Output the [X, Y] coordinate of the center of the cell containing the given text.  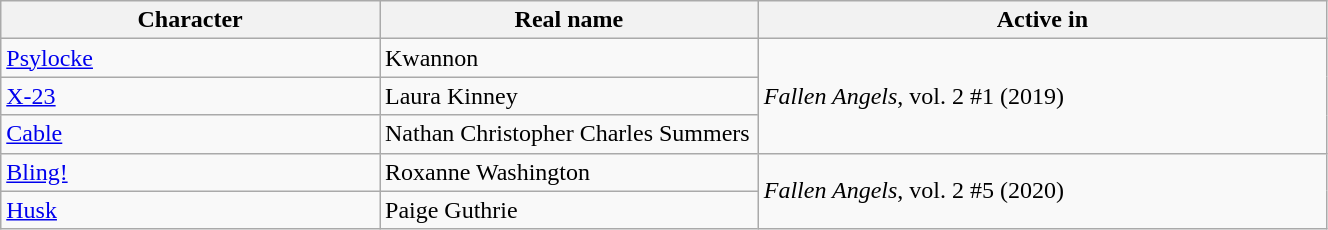
Husk [190, 210]
Kwannon [570, 58]
Psylocke [190, 58]
Paige Guthrie [570, 210]
Cable [190, 134]
Character [190, 20]
Fallen Angels, vol. 2 #5 (2020) [1042, 191]
Fallen Angels, vol. 2 #1 (2019) [1042, 96]
Real name [570, 20]
Bling! [190, 172]
Nathan Christopher Charles Summers [570, 134]
Active in [1042, 20]
X-23 [190, 96]
Laura Kinney [570, 96]
Roxanne Washington [570, 172]
